Detect which cell encompasses the target text, then output its (x, y) center coordinate. 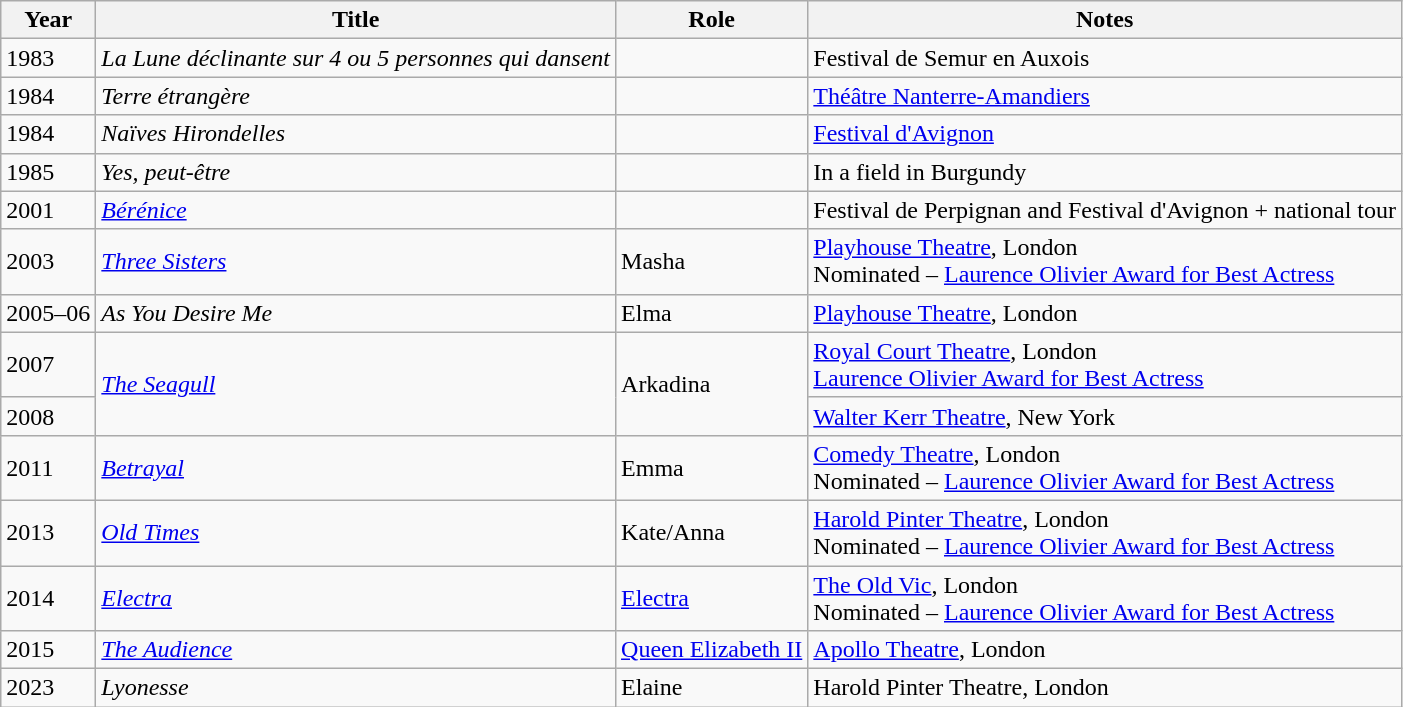
1985 (48, 172)
2003 (48, 262)
Comedy Theatre, LondonNominated – Laurence Olivier Award for Best Actress (1105, 468)
Festival d'Avignon (1105, 134)
Bérénice (356, 210)
2014 (48, 598)
Festival de Semur en Auxois (1105, 58)
2005–06 (48, 313)
The Audience (356, 650)
Kate/Anna (712, 532)
Three Sisters (356, 262)
Royal Court Theatre, LondonLaurence Olivier Award for Best Actress (1105, 364)
2013 (48, 532)
2015 (48, 650)
Yes, peut-être (356, 172)
Year (48, 20)
Arkadina (712, 384)
Théâtre Nanterre-Amandiers (1105, 96)
2008 (48, 416)
Queen Elizabeth II (712, 650)
Terre étrangère (356, 96)
Role (712, 20)
1983 (48, 58)
2011 (48, 468)
Lyonesse (356, 688)
La Lune déclinante sur 4 ou 5 personnes qui dansent (356, 58)
Notes (1105, 20)
Title (356, 20)
Apollo Theatre, London (1105, 650)
The Old Vic, LondonNominated – Laurence Olivier Award for Best Actress (1105, 598)
Harold Pinter Theatre, London (1105, 688)
Playhouse Theatre, London (1105, 313)
Emma (712, 468)
2001 (48, 210)
Elma (712, 313)
As You Desire Me (356, 313)
Walter Kerr Theatre, New York (1105, 416)
Masha (712, 262)
Old Times (356, 532)
Naïves Hirondelles (356, 134)
Betrayal (356, 468)
Harold Pinter Theatre, LondonNominated – Laurence Olivier Award for Best Actress (1105, 532)
2007 (48, 364)
The Seagull (356, 384)
Playhouse Theatre, LondonNominated – Laurence Olivier Award for Best Actress (1105, 262)
Festival de Perpignan and Festival d'Avignon + national tour (1105, 210)
Elaine (712, 688)
In a field in Burgundy (1105, 172)
2023 (48, 688)
